Pinpoint the cell where the given text exists, returning its (x, y) midpoint coordinate. 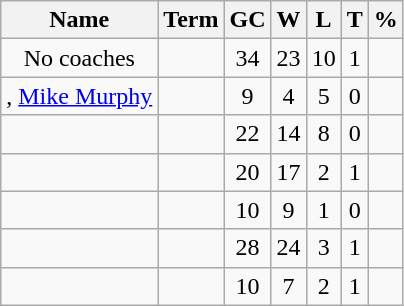
3 (324, 248)
4 (288, 96)
Term (191, 20)
22 (248, 134)
W (288, 20)
34 (248, 58)
7 (288, 286)
23 (288, 58)
8 (324, 134)
T (354, 20)
No coaches (80, 58)
20 (248, 172)
5 (324, 96)
% (386, 20)
L (324, 20)
17 (288, 172)
, Mike Murphy (80, 96)
28 (248, 248)
24 (288, 248)
GC (248, 20)
14 (288, 134)
Name (80, 20)
